From the cell containing the given text, extract its center point as [x, y] coordinate. 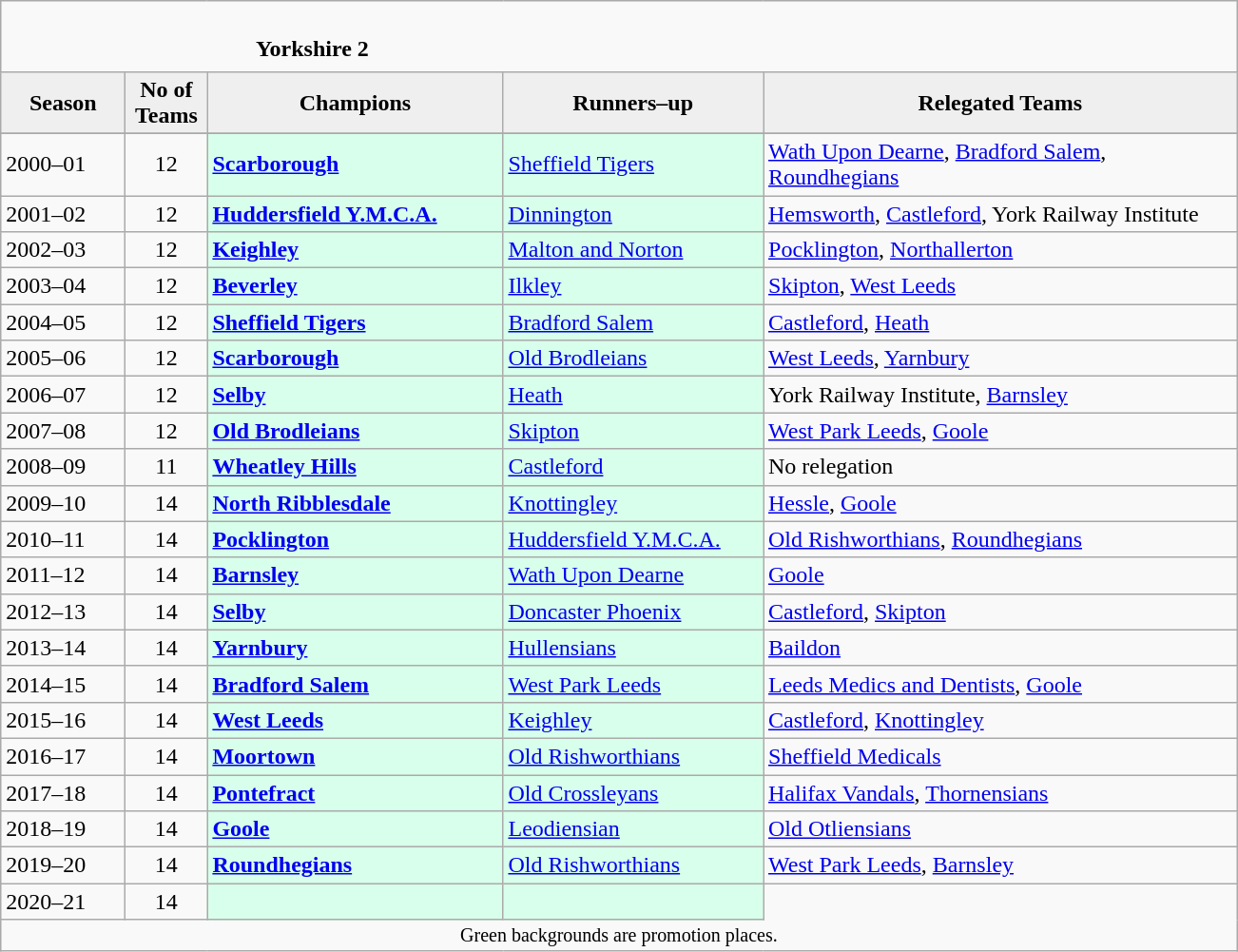
Castleford [633, 467]
West Leeds, Yarnbury [1000, 359]
Hessle, Goole [1000, 503]
Castleford, Heath [1000, 322]
Old Otliensians [1000, 829]
2017–18 [63, 792]
Old Rishworthians, Roundhegians [1000, 539]
2020–21 [63, 902]
West Leeds [356, 720]
2009–10 [63, 503]
North Ribblesdale [356, 503]
Beverley [356, 286]
Doncaster Phoenix [633, 612]
Castleford, Skipton [1000, 612]
Pocklington, Northallerton [1000, 250]
2015–16 [63, 720]
2018–19 [63, 829]
West Park Leeds, Barnsley [1000, 865]
2019–20 [63, 865]
2003–04 [63, 286]
Leeds Medics and Dentists, Goole [1000, 684]
2000–01 [63, 164]
2002–03 [63, 250]
Relegated Teams [1000, 103]
Pocklington [356, 539]
Pontefract [356, 792]
Ilkley [633, 286]
2006–07 [63, 395]
Knottingley [633, 503]
2001–02 [63, 214]
Dinnington [633, 214]
Skipton [633, 431]
Hemsworth, Castleford, York Railway Institute [1000, 214]
2005–06 [63, 359]
West Park Leeds, Goole [1000, 431]
Wath Upon Dearne [633, 575]
No of Teams [166, 103]
Roundhegians [356, 865]
Moortown [356, 756]
Champions [356, 103]
Malton and Norton [633, 250]
Barnsley [356, 575]
Halifax Vandals, Thornensians [1000, 792]
Sheffield Medicals [1000, 756]
2013–14 [63, 648]
2016–17 [63, 756]
Season [63, 103]
Old Crossleyans [633, 792]
Skipton, West Leeds [1000, 286]
No relegation [1000, 467]
Green backgrounds are promotion places. [619, 936]
Yarnbury [356, 648]
Castleford, Knottingley [1000, 720]
Hullensians [633, 648]
2011–12 [63, 575]
Runners–up [633, 103]
2014–15 [63, 684]
West Park Leeds [633, 684]
2008–09 [63, 467]
2004–05 [63, 322]
Baildon [1000, 648]
Wheatley Hills [356, 467]
11 [166, 467]
Heath [633, 395]
Wath Upon Dearne, Bradford Salem, Roundhegians [1000, 164]
2010–11 [63, 539]
Leodiensian [633, 829]
2012–13 [63, 612]
2007–08 [63, 431]
York Railway Institute, Barnsley [1000, 395]
